From the cell containing the given text, extract its center point as [X, Y] coordinate. 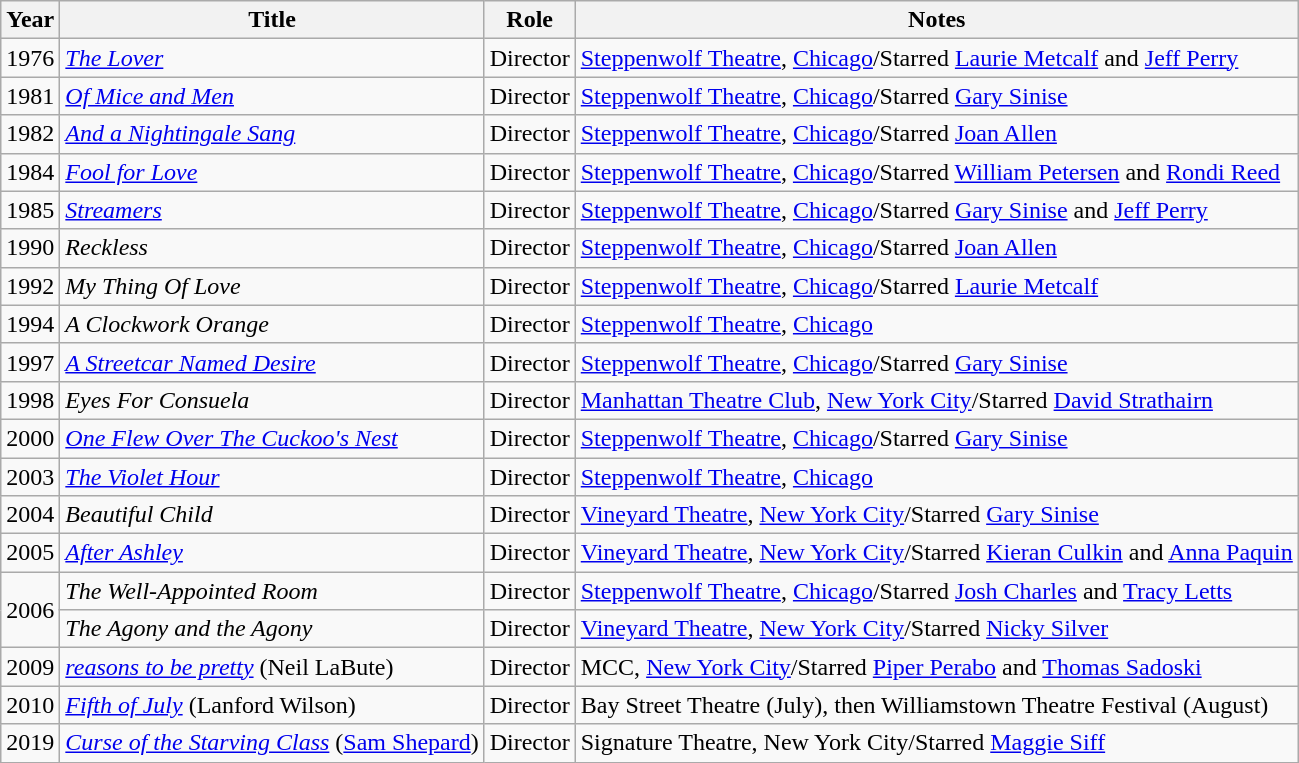
Notes [936, 20]
After Ashley [272, 553]
2000 [30, 438]
1984 [30, 172]
A Clockwork Orange [272, 324]
Year [30, 20]
Steppenwolf Theatre, Chicago/Starred Laurie Metcalf [936, 286]
A Streetcar Named Desire [272, 362]
The Lover [272, 58]
Manhattan Theatre Club, New York City/Starred David Strathairn [936, 400]
2004 [30, 515]
The Violet Hour [272, 477]
Steppenwolf Theatre, Chicago/Starred Laurie Metcalf and Jeff Perry [936, 58]
reasons to be pretty (Neil LaBute) [272, 667]
My Thing Of Love [272, 286]
Of Mice and Men [272, 96]
1992 [30, 286]
MCC, New York City/Starred Piper Perabo and Thomas Sadoski [936, 667]
2003 [30, 477]
Reckless [272, 248]
Vineyard Theatre, New York City/Starred Gary Sinise [936, 515]
1997 [30, 362]
2006 [30, 610]
1994 [30, 324]
1976 [30, 58]
2010 [30, 705]
Streamers [272, 210]
Steppenwolf Theatre, Chicago/Starred Gary Sinise and Jeff Perry [936, 210]
Beautiful Child [272, 515]
The Agony and the Agony [272, 629]
Steppenwolf Theatre, Chicago/Starred Josh Charles and Tracy Letts [936, 591]
1981 [30, 96]
1990 [30, 248]
And a Nightingale Sang [272, 134]
2005 [30, 553]
Curse of the Starving Class (Sam Shepard) [272, 743]
2019 [30, 743]
Steppenwolf Theatre, Chicago/Starred William Petersen and Rondi Reed [936, 172]
Vineyard Theatre, New York City/Starred Kieran Culkin and Anna Paquin [936, 553]
Eyes For Consuela [272, 400]
2009 [30, 667]
The Well-Appointed Room [272, 591]
One Flew Over The Cuckoo's Nest [272, 438]
Signature Theatre, New York City/Starred Maggie Siff [936, 743]
Fool for Love [272, 172]
1985 [30, 210]
1982 [30, 134]
1998 [30, 400]
Role [530, 20]
Title [272, 20]
Bay Street Theatre (July), then Williamstown Theatre Festival (August) [936, 705]
Vineyard Theatre, New York City/Starred Nicky Silver [936, 629]
Fifth of July (Lanford Wilson) [272, 705]
